Capture the cell that displays the provided text and extract its [X, Y] central coordinate. 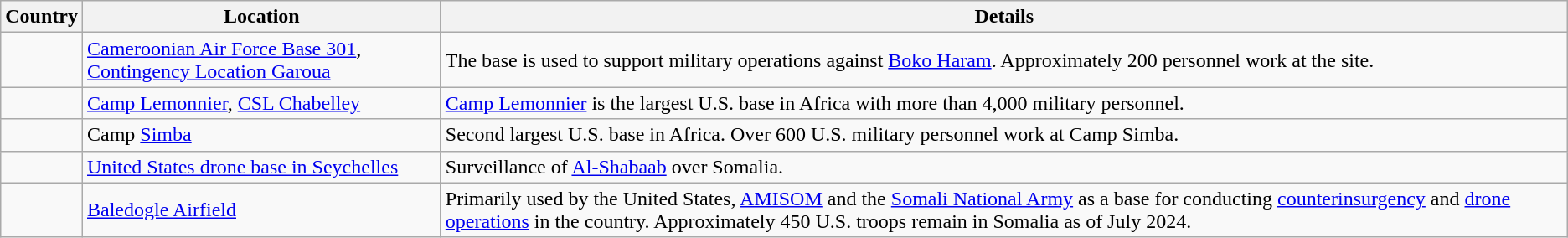
The base is used to support military operations against Boko Haram. Approximately 200 personnel work at the site. [1003, 60]
United States drone base in Seychelles [261, 167]
Country [42, 17]
Baledogle Airfield [261, 210]
Camp Simba [261, 135]
Location [261, 17]
Cameroonian Air Force Base 301, Contingency Location Garoua [261, 60]
Details [1003, 17]
Surveillance of Al-Shabaab over Somalia. [1003, 167]
Second largest U.S. base in Africa. Over 600 U.S. military personnel work at Camp Simba. [1003, 135]
Camp Lemonnier, CSL Chabelley [261, 103]
Camp Lemonnier is the largest U.S. base in Africa with more than 4,000 military personnel. [1003, 103]
